Extract the [X, Y] coordinate from the center of the cell holding the provided text.  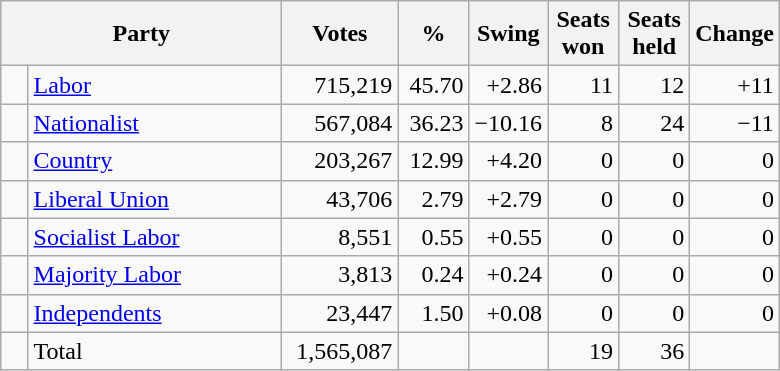
Seats won [584, 34]
Party [142, 34]
+4.20 [508, 161]
1.50 [434, 313]
43,706 [340, 199]
715,219 [340, 85]
0.24 [434, 275]
Nationalist [155, 123]
+2.86 [508, 85]
12 [654, 85]
36 [654, 351]
Socialist Labor [155, 237]
+11 [735, 85]
23,447 [340, 313]
Majority Labor [155, 275]
+0.24 [508, 275]
3,813 [340, 275]
567,084 [340, 123]
45.70 [434, 85]
1,565,087 [340, 351]
12.99 [434, 161]
Independents [155, 313]
8 [584, 123]
36.23 [434, 123]
−10.16 [508, 123]
Votes [340, 34]
% [434, 34]
24 [654, 123]
2.79 [434, 199]
19 [584, 351]
11 [584, 85]
Seats held [654, 34]
Country [155, 161]
+2.79 [508, 199]
Liberal Union [155, 199]
Labor [155, 85]
Swing [508, 34]
+0.08 [508, 313]
Total [155, 351]
+0.55 [508, 237]
203,267 [340, 161]
0.55 [434, 237]
−11 [735, 123]
Change [735, 34]
8,551 [340, 237]
